Pinpoint the cell where the given text exists, returning its [X, Y] midpoint coordinate. 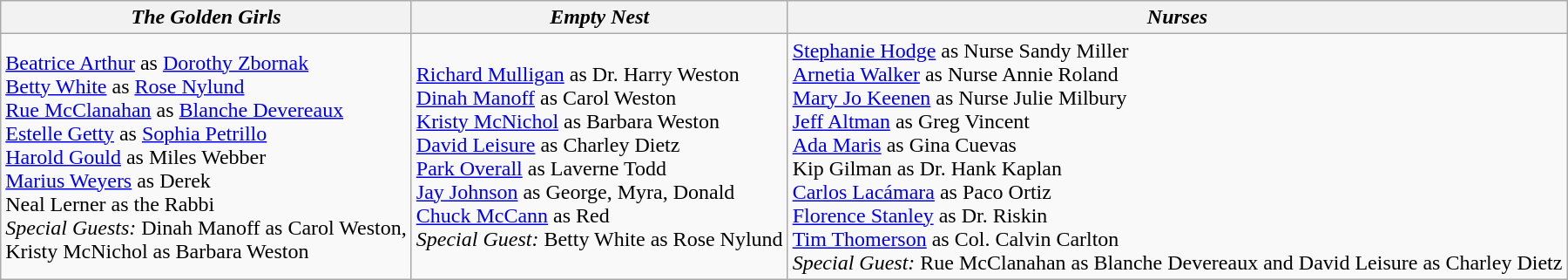
The Golden Girls [206, 17]
Empty Nest [599, 17]
Nurses [1178, 17]
